Determine the (x, y) coordinate at the center of the cell enclosing the given text.  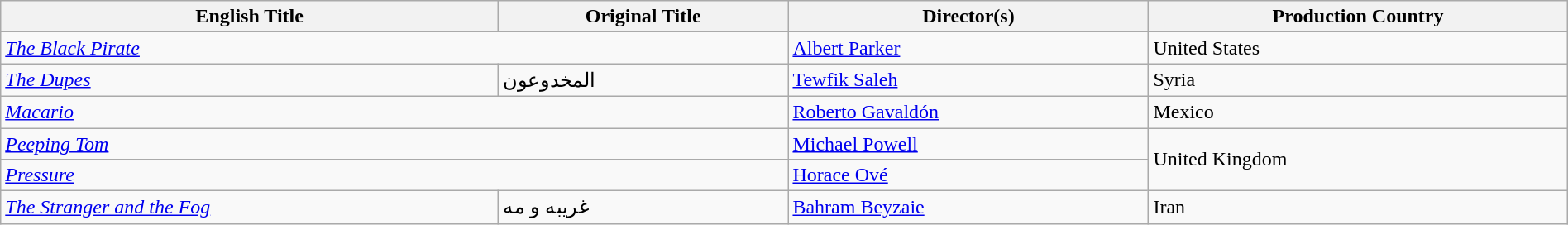
Production Country (1358, 17)
United Kingdom (1358, 159)
Director(s) (968, 17)
The Black Pirate (394, 48)
Mexico (1358, 112)
Pressure (394, 175)
Horace Ové (968, 175)
Roberto Gavaldón (968, 112)
The Dupes (250, 80)
Macario (394, 112)
English Title (250, 17)
United States (1358, 48)
Albert Parker (968, 48)
غریبه و مه (643, 208)
Syria (1358, 80)
Iran (1358, 208)
Tewfik Saleh (968, 80)
The Stranger and the Fog (250, 208)
Peeping Tom (394, 143)
Original Title (643, 17)
المخدوعون (643, 80)
Michael Powell (968, 143)
Bahram Beyzaie (968, 208)
